Capture the cell that displays the provided text and extract its (X, Y) central coordinate. 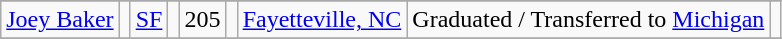
Graduated / Transferred to Michigan (588, 20)
205 (202, 20)
Joey Baker (60, 20)
Fayetteville, NC (322, 20)
SF (149, 20)
